Extract the [X, Y] coordinate from the center of the cell holding the provided text.  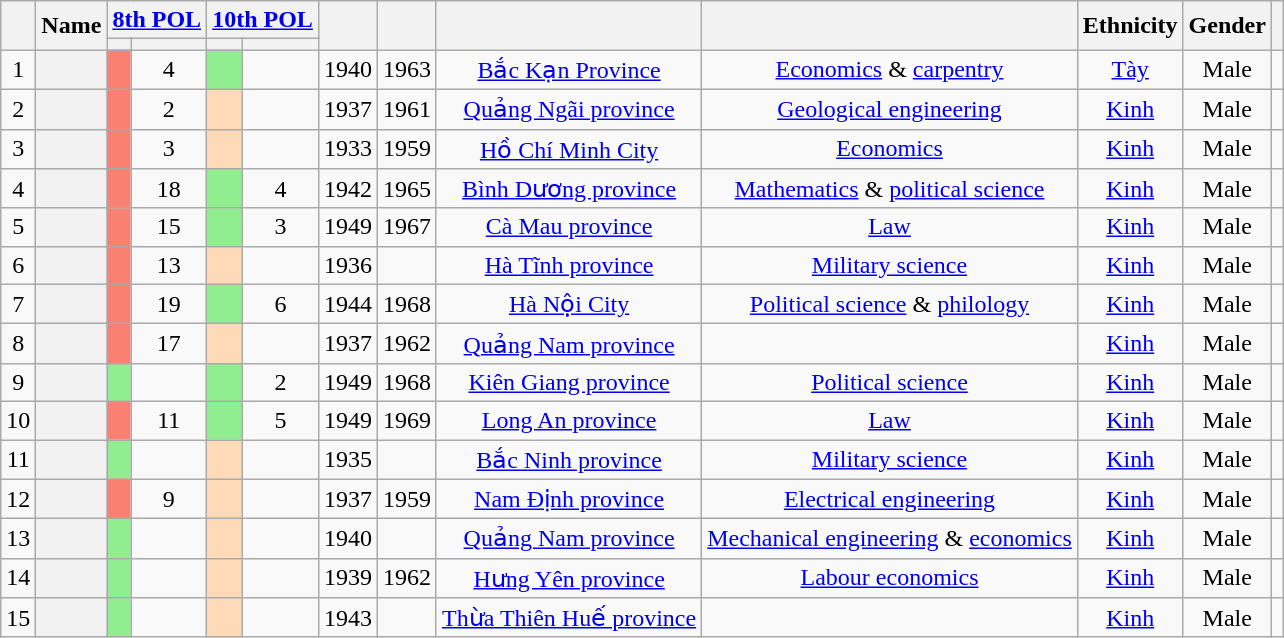
Political science [890, 382]
1967 [406, 227]
Kiên Giang province [568, 382]
19 [169, 304]
Geological engineering [890, 109]
18 [169, 189]
Hà Tĩnh province [568, 265]
Quảng Ngãi province [568, 109]
Mathematics & political science [890, 189]
Economics [890, 149]
1961 [406, 109]
Cà Mau province [568, 227]
10 [18, 420]
Gender [1227, 26]
Ethnicity [1130, 26]
1943 [348, 618]
1965 [406, 189]
10th POL [263, 20]
1933 [348, 149]
8th POL [157, 20]
7 [18, 304]
Nam Định province [568, 499]
Long An province [568, 420]
1935 [348, 460]
1963 [406, 70]
Tày [1130, 70]
1 [18, 70]
Name [72, 26]
Hưng Yên province [568, 578]
14 [18, 578]
Labour economics [890, 578]
12 [18, 499]
1936 [348, 265]
Hồ Chí Minh City [568, 149]
Hà Nội City [568, 304]
Economics & carpentry [890, 70]
Bình Dương province [568, 189]
17 [169, 344]
1969 [406, 420]
Bắc Ninh province [568, 460]
Mechanical engineering & economics [890, 539]
1944 [348, 304]
Bắc Kạn Province [568, 70]
Thừa Thiên Huế province [568, 618]
1942 [348, 189]
8 [18, 344]
1939 [348, 578]
Electrical engineering [890, 499]
Political science & philology [890, 304]
